Locate the cell with the specified text and output its [x, y] center coordinate. 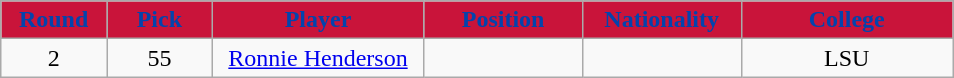
Position [504, 20]
Player [318, 20]
Round [54, 20]
55 [159, 58]
Nationality [662, 20]
Ronnie Henderson [318, 58]
2 [54, 58]
Pick [159, 20]
LSU [847, 58]
College [847, 20]
